Find where the given text appears and provide that cell's center as (x, y) coordinate. 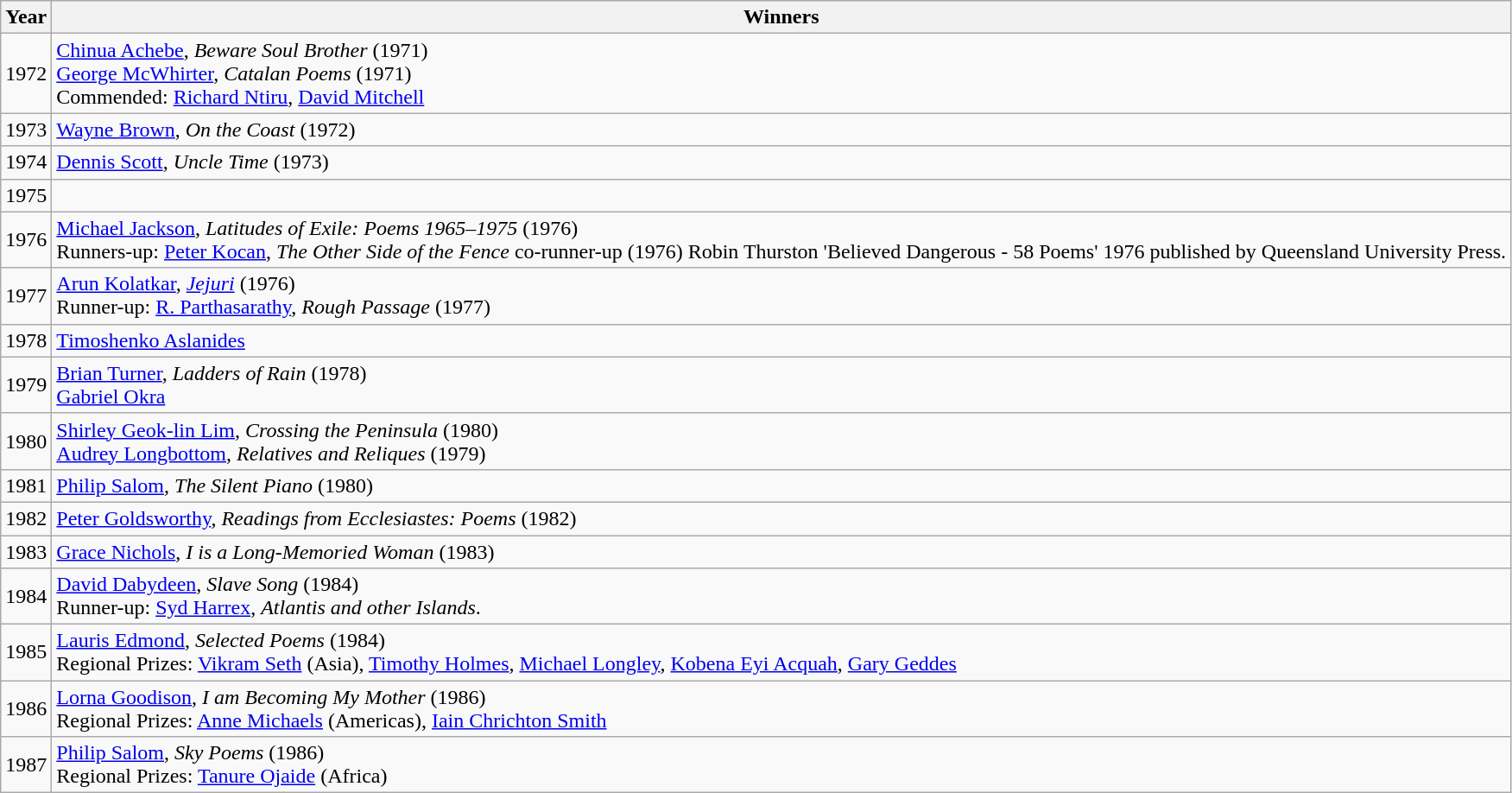
1973 (26, 130)
1974 (26, 162)
Lauris Edmond, Selected Poems (1984)Regional Prizes: Vikram Seth (Asia), Timothy Holmes, Michael Longley, Kobena Eyi Acquah, Gary Geddes (781, 653)
Lorna Goodison, I am Becoming My Mother (1986)Regional Prizes: Anne Michaels (Americas), Iain Chrichton Smith (781, 708)
1975 (26, 195)
1981 (26, 485)
Arun Kolatkar, Jejuri (1976)Runner-up: R. Parthasarathy, Rough Passage (1977) (781, 295)
Shirley Geok-lin Lim, Crossing the Peninsula (1980)Audrey Longbottom, Relatives and Reliques (1979) (781, 441)
Peter Goldsworthy, Readings from Ecclesiastes: Poems (1982) (781, 518)
1984 (26, 596)
Chinua Achebe, Beware Soul Brother (1971)George McWhirter, Catalan Poems (1971)Commended: Richard Ntiru, David Mitchell (781, 73)
Philip Salom, Sky Poems (1986) Regional Prizes: Tanure Ojaide (Africa) (781, 765)
Winners (781, 17)
1972 (26, 73)
1978 (26, 340)
1983 (26, 552)
1982 (26, 518)
1977 (26, 295)
Timoshenko Aslanides (781, 340)
1985 (26, 653)
1979 (26, 385)
David Dabydeen, Slave Song (1984)Runner-up: Syd Harrex, Atlantis and other Islands. (781, 596)
Grace Nichols, I is a Long-Memoried Woman (1983) (781, 552)
1976 (26, 240)
Brian Turner, Ladders of Rain (1978)Gabriel Okra (781, 385)
1980 (26, 441)
Dennis Scott, Uncle Time (1973) (781, 162)
1986 (26, 708)
Year (26, 17)
Wayne Brown, On the Coast (1972) (781, 130)
1987 (26, 765)
Philip Salom, The Silent Piano (1980) (781, 485)
